Scan for the cell matching the given text and deliver its (x, y) coordinate at center. 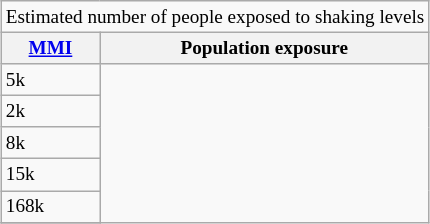
5k (50, 80)
2k (50, 112)
Estimated number of people exposed to shaking levels (215, 17)
15k (50, 175)
8k (50, 143)
MMI (50, 48)
Population exposure (264, 48)
168k (50, 207)
